Scan for the cell matching the given text and deliver its [X, Y] coordinate at center. 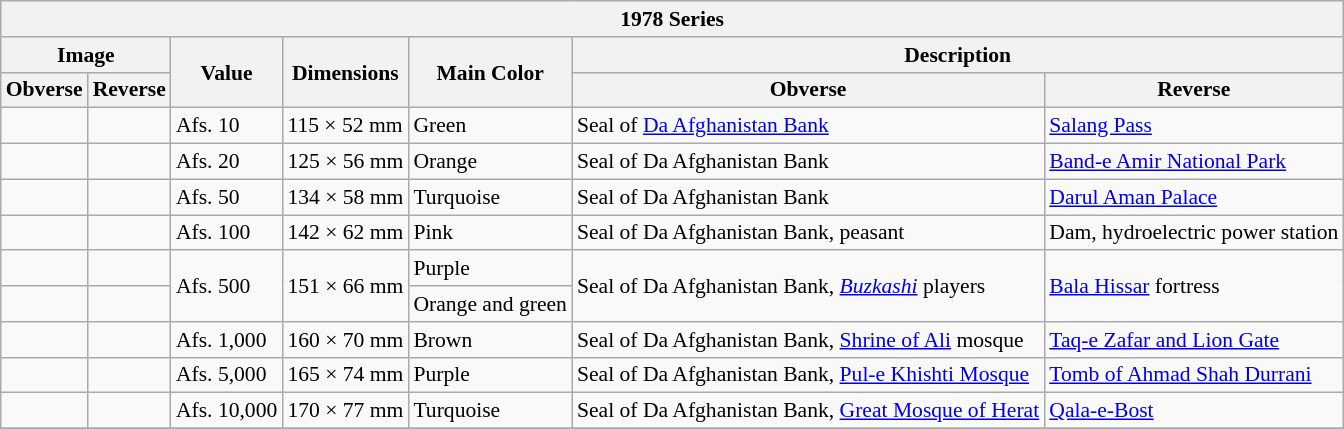
Afs. 1,000 [226, 340]
Bala Hissar fortress [1194, 286]
Main Color [490, 72]
Pink [490, 233]
160 × 70 mm [345, 340]
165 × 74 mm [345, 375]
Value [226, 72]
151 × 66 mm [345, 286]
Afs. 10,000 [226, 411]
Seal of Da Afghanistan Bank, Buzkashi players [808, 286]
Description [958, 55]
Seal of Da Afghanistan Bank, Great Mosque of Herat [808, 411]
115 × 52 mm [345, 126]
Qala-e-Bost [1194, 411]
142 × 62 mm [345, 233]
Brown [490, 340]
134 × 58 mm [345, 197]
Green [490, 126]
Orange [490, 162]
Seal of Da Afghanistan Bank, Pul-e Khishti Mosque [808, 375]
Afs. 5,000 [226, 375]
Dam, hydroelectric power station [1194, 233]
Afs. 10 [226, 126]
Band-e Amir National Park [1194, 162]
Dimensions [345, 72]
Taq-e Zafar and Lion Gate [1194, 340]
Afs. 20 [226, 162]
170 × 77 mm [345, 411]
125 × 56 mm [345, 162]
Afs. 50 [226, 197]
Seal of Da Afghanistan Bank, Shrine of Ali mosque [808, 340]
Salang Pass [1194, 126]
1978 Series [672, 19]
Image [86, 55]
Orange and green [490, 304]
Darul Aman Palace [1194, 197]
Afs. 100 [226, 233]
Tomb of Ahmad Shah Durrani [1194, 375]
Afs. 500 [226, 286]
Seal of Da Afghanistan Bank, peasant [808, 233]
